Locate the cell with the specified text and output its (X, Y) center coordinate. 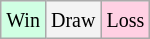
Loss (126, 20)
Draw (72, 20)
Win (24, 20)
